Return the [X, Y] coordinate for the center point of the cell that contains the specified text.  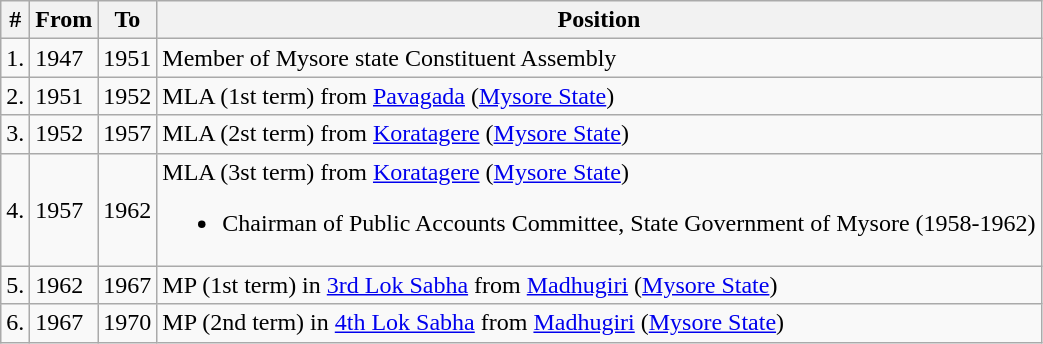
3. [16, 134]
6. [16, 323]
4. [16, 210]
2. [16, 96]
MLA (1st term) from Pavagada (Mysore State) [599, 96]
1970 [128, 323]
Position [599, 20]
MLA (3st term) from Koratagere (Mysore State)Chairman of Public Accounts Committee, State Government of Mysore (1958-1962) [599, 210]
5. [16, 285]
To [128, 20]
From [64, 20]
MP (1st term) in 3rd Lok Sabha from Madhugiri (Mysore State) [599, 285]
# [16, 20]
1947 [64, 58]
MP (2nd term) in 4th Lok Sabha from Madhugiri (Mysore State) [599, 323]
1. [16, 58]
MLA (2st term) from Koratagere (Mysore State) [599, 134]
Member of Mysore state Constituent Assembly [599, 58]
